Provide the (x, y) coordinate of the cell's center where the given text is located.  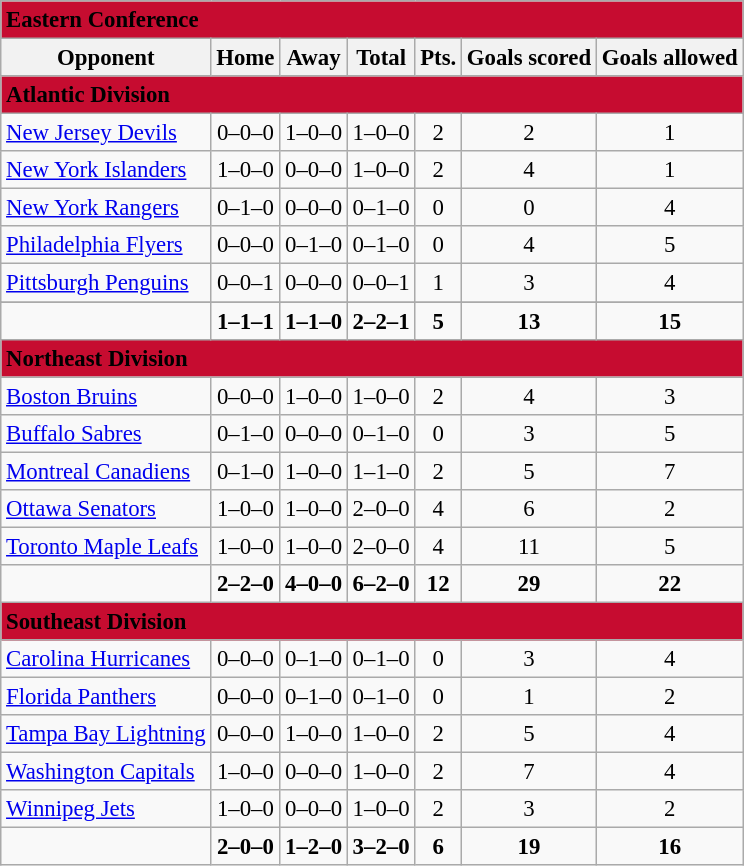
Philadelphia Flyers (106, 245)
6–2–0 (381, 584)
16 (670, 847)
Carolina Hurricanes (106, 659)
3–2–0 (381, 847)
Boston Bruins (106, 396)
Goals scored (530, 58)
Winnipeg Jets (106, 809)
Tampa Bay Lightning (106, 734)
Pts. (438, 58)
Toronto Maple Leafs (106, 546)
Florida Panthers (106, 697)
12 (438, 584)
New Jersey Devils (106, 133)
2–2–0 (246, 584)
New York Islanders (106, 170)
Opponent (106, 58)
Goals allowed (670, 58)
13 (530, 321)
Pittsburgh Penguins (106, 283)
19 (530, 847)
Montreal Canadiens (106, 471)
Washington Capitals (106, 772)
22 (670, 584)
4–0–0 (314, 584)
Away (314, 58)
Southeast Division (372, 621)
11 (530, 546)
1–2–0 (314, 847)
Total (381, 58)
Atlantic Division (372, 95)
Home (246, 58)
Northeast Division (372, 358)
Ottawa Senators (106, 509)
15 (670, 321)
29 (530, 584)
Eastern Conference (372, 20)
Buffalo Sabres (106, 433)
2–2–1 (381, 321)
New York Rangers (106, 208)
1–1–1 (246, 321)
